Determine the (x, y) coordinate at the center of the cell enclosing the given text.  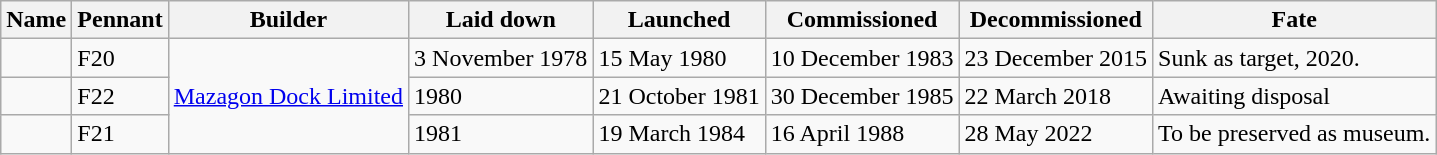
Laid down (501, 20)
Sunk as target, 2020. (1294, 58)
Launched (679, 20)
23 December 2015 (1056, 58)
Name (36, 20)
Pennant (120, 20)
10 December 1983 (862, 58)
Decommissioned (1056, 20)
22 March 2018 (1056, 96)
3 November 1978 (501, 58)
21 October 1981 (679, 96)
30 December 1985 (862, 96)
28 May 2022 (1056, 134)
1980 (501, 96)
Awaiting disposal (1294, 96)
16 April 1988 (862, 134)
1981 (501, 134)
F20 (120, 58)
19 March 1984 (679, 134)
Mazagon Dock Limited (288, 96)
F21 (120, 134)
15 May 1980 (679, 58)
To be preserved as museum. (1294, 134)
Commissioned (862, 20)
Builder (288, 20)
Fate (1294, 20)
F22 (120, 96)
